Scan for the cell matching the given text and deliver its (X, Y) coordinate at center. 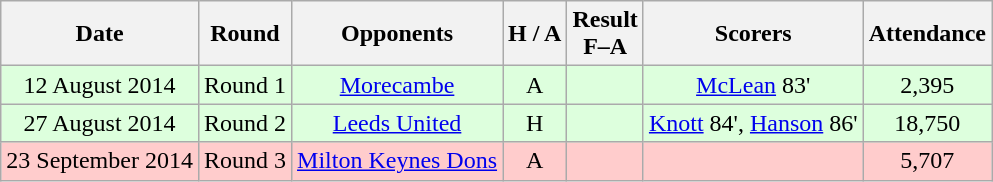
27 August 2014 (100, 123)
H / A (535, 34)
Round 1 (244, 85)
23 September 2014 (100, 161)
Opponents (398, 34)
18,750 (927, 123)
Attendance (927, 34)
12 August 2014 (100, 85)
Round 2 (244, 123)
Knott 84', Hanson 86' (753, 123)
Round (244, 34)
Leeds United (398, 123)
McLean 83' (753, 85)
2,395 (927, 85)
5,707 (927, 161)
H (535, 123)
Scorers (753, 34)
Date (100, 34)
Morecambe (398, 85)
ResultF–A (605, 34)
Round 3 (244, 161)
Milton Keynes Dons (398, 161)
